Determine the [X, Y] coordinate at the center of the cell enclosing the given text.  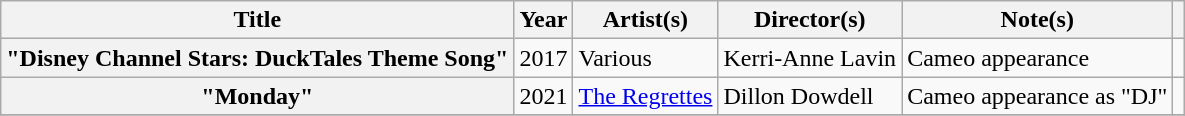
Cameo appearance [1038, 58]
Various [646, 58]
Title [258, 20]
2021 [544, 96]
"Monday" [258, 96]
Director(s) [810, 20]
Cameo appearance as "DJ" [1038, 96]
Dillon Dowdell [810, 96]
Artist(s) [646, 20]
The Regrettes [646, 96]
"Disney Channel Stars: DuckTales Theme Song" [258, 58]
2017 [544, 58]
Year [544, 20]
Kerri-Anne Lavin [810, 58]
Note(s) [1038, 20]
